From the cell containing the given text, extract its center point as [X, Y] coordinate. 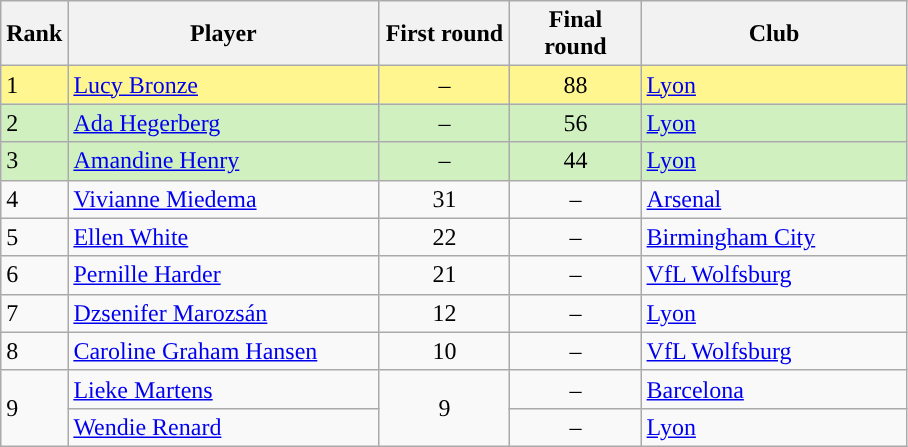
10 [444, 351]
4 [34, 199]
Lieke Martens [224, 389]
Club [774, 34]
3 [34, 161]
Amandine Henry [224, 161]
Arsenal [774, 199]
88 [576, 85]
Player [224, 34]
Ellen White [224, 237]
First round [444, 34]
Barcelona [774, 389]
1 [34, 85]
12 [444, 313]
Wendie Renard [224, 427]
Caroline Graham Hansen [224, 351]
Vivianne Miedema [224, 199]
Rank [34, 34]
Pernille Harder [224, 275]
22 [444, 237]
8 [34, 351]
Ada Hegerberg [224, 123]
Final round [576, 34]
44 [576, 161]
Birmingham City [774, 237]
7 [34, 313]
6 [34, 275]
Lucy Bronze [224, 85]
2 [34, 123]
21 [444, 275]
56 [576, 123]
Dzsenifer Marozsán [224, 313]
5 [34, 237]
31 [444, 199]
